Locate the cell with the specified text and output its (x, y) center coordinate. 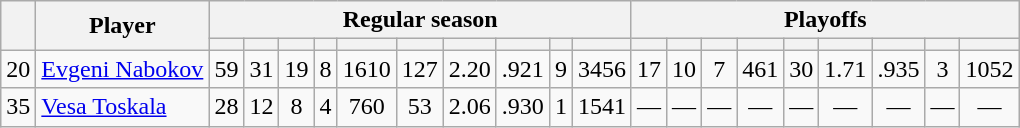
4 (326, 107)
.935 (898, 69)
127 (420, 69)
461 (760, 69)
59 (226, 69)
10 (684, 69)
1541 (602, 107)
30 (802, 69)
.921 (522, 69)
20 (18, 69)
2.20 (470, 69)
1052 (990, 69)
Evgeni Nabokov (122, 69)
3456 (602, 69)
760 (366, 107)
1.71 (846, 69)
31 (262, 69)
35 (18, 107)
53 (420, 107)
1 (560, 107)
Playoffs (825, 20)
Vesa Toskala (122, 107)
.930 (522, 107)
12 (262, 107)
1610 (366, 69)
17 (648, 69)
28 (226, 107)
Player (122, 26)
Regular season (420, 20)
3 (942, 69)
9 (560, 69)
19 (296, 69)
2.06 (470, 107)
7 (720, 69)
